Find where the given text appears and provide that cell's center as [x, y] coordinate. 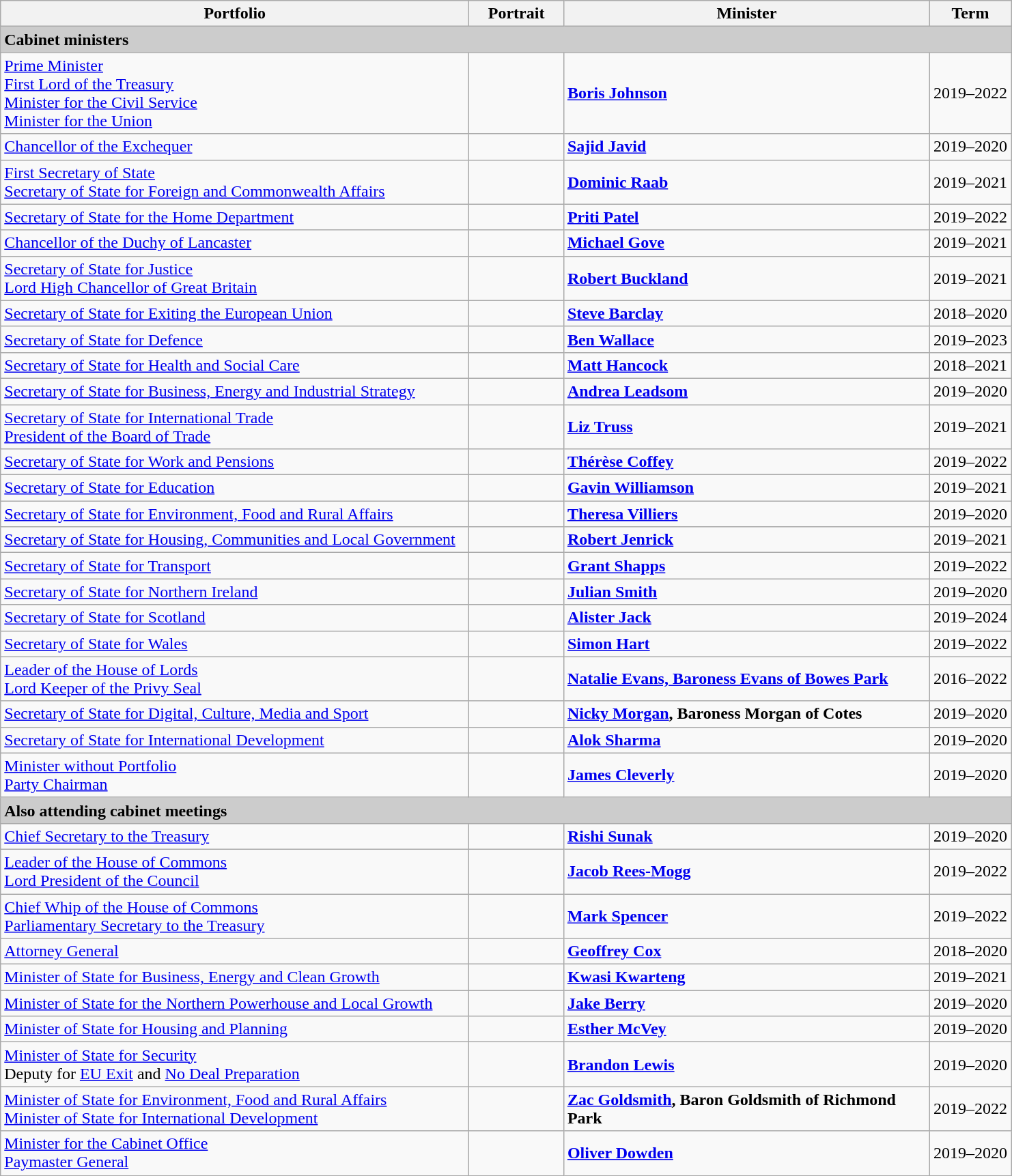
Robert Buckland [746, 278]
Prime MinisterFirst Lord of the TreasuryMinister for the Civil ServiceMinister for the Union [235, 93]
Leader of the House of CommonsLord President of the Council [235, 871]
Boris Johnson [746, 93]
Minister for the Cabinet OfficePaymaster General [235, 1153]
Chancellor of the Duchy of Lancaster [235, 243]
2016–2022 [970, 678]
Andrea Leadsom [746, 391]
Secretary of State for Northern Ireland [235, 592]
First Secretary of StateSecretary of State for Foreign and Commonwealth Affairs [235, 182]
Sajid Javid [746, 147]
Secretary of State for Environment, Food and Rural Affairs [235, 514]
2019–2024 [970, 618]
Portfolio [235, 14]
James Cleverly [746, 775]
Term [970, 14]
Also attending cabinet meetings [506, 810]
Portrait [516, 14]
Secretary of State for Transport [235, 566]
Zac Goldsmith, Baron Goldsmith of Richmond Park [746, 1108]
Brandon Lewis [746, 1065]
Secretary of State for Business, Energy and Industrial Strategy [235, 391]
Jake Berry [746, 1003]
Julian Smith [746, 592]
Chief Whip of the House of CommonsParliamentary Secretary to the Treasury [235, 916]
Secretary of State for Education [235, 488]
Alister Jack [746, 618]
Secretary of State for Housing, Communities and Local Government [235, 540]
Cabinet ministers [506, 40]
Mark Spencer [746, 916]
Leader of the House of LordsLord Keeper of the Privy Seal [235, 678]
Minister of State for Environment, Food and Rural AffairsMinister of State for International Development [235, 1108]
Ben Wallace [746, 339]
Robert Jenrick [746, 540]
Secretary of State for Defence [235, 339]
Attorney General [235, 951]
Oliver Dowden [746, 1153]
Secretary of State for Work and Pensions [235, 462]
Secretary of State for Digital, Culture, Media and Sport [235, 714]
Minister of State for SecurityDeputy for EU Exit and No Deal Preparation [235, 1065]
Dominic Raab [746, 182]
Priti Patel [746, 217]
Liz Truss [746, 426]
Minister of State for the Northern Powerhouse and Local Growth [235, 1003]
Theresa Villiers [746, 514]
2018–2021 [970, 365]
Minister without PortfolioParty Chairman [235, 775]
Minister [746, 14]
Geoffrey Cox [746, 951]
Matt Hancock [746, 365]
Gavin Williamson [746, 488]
Secretary of State for Health and Social Care [235, 365]
Kwasi Kwarteng [746, 977]
Secretary of State for Wales [235, 644]
Secretary of State for Scotland [235, 618]
Secretary of State for International TradePresident of the Board of Trade [235, 426]
Chief Secretary to the Treasury [235, 836]
Michael Gove [746, 243]
Minister of State for Business, Energy and Clean Growth [235, 977]
Esther McVey [746, 1029]
Chancellor of the Exchequer [235, 147]
Thérèse Coffey [746, 462]
Nicky Morgan, Baroness Morgan of Cotes [746, 714]
Simon Hart [746, 644]
Minister of State for Housing and Planning [235, 1029]
Rishi Sunak [746, 836]
Alok Sharma [746, 740]
Secretary of State for International Development [235, 740]
Jacob Rees-Mogg [746, 871]
Grant Shapps [746, 566]
Natalie Evans, Baroness Evans of Bowes Park [746, 678]
2019–2023 [970, 339]
Secretary of State for the Home Department [235, 217]
Steve Barclay [746, 313]
Secretary of State for Exiting the European Union [235, 313]
Secretary of State for JusticeLord High Chancellor of Great Britain [235, 278]
